Return the [X, Y] coordinate for the center point of the cell that contains the specified text.  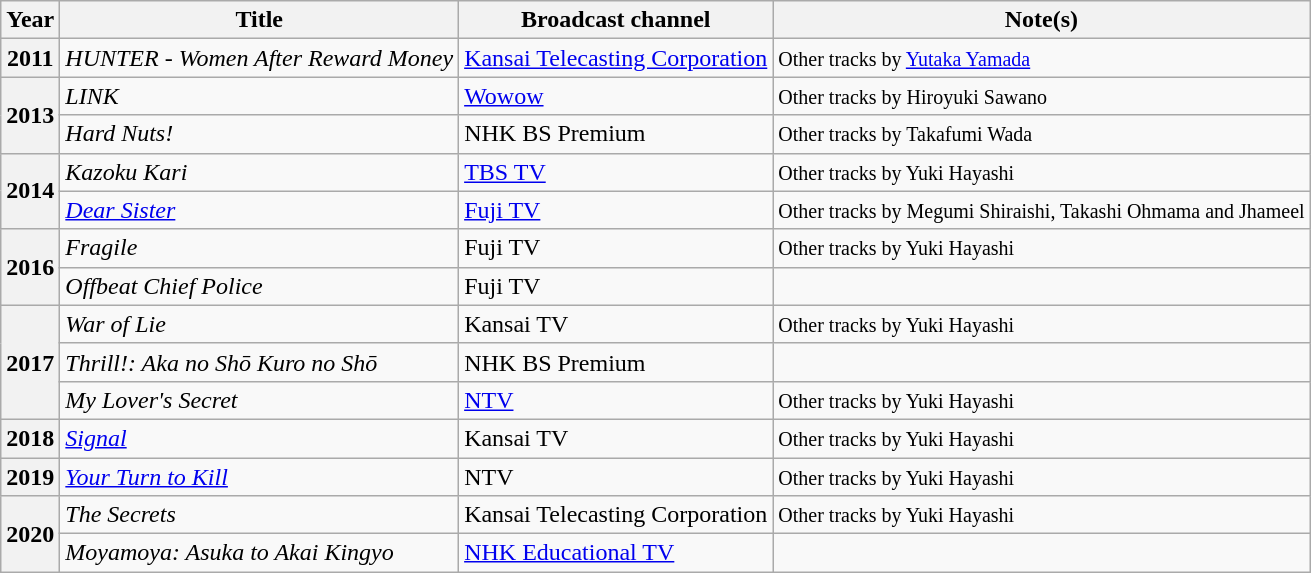
NHK Educational TV [616, 553]
Other tracks by Hiroyuki Sawano [1042, 96]
2013 [30, 115]
TBS TV [616, 172]
Wowow [616, 96]
Your Turn to Kill [260, 477]
Other tracks by Megumi Shiraishi, Takashi Ohmama and Jhameel [1042, 210]
2014 [30, 191]
Title [260, 20]
2020 [30, 534]
2017 [30, 362]
Signal [260, 438]
Broadcast channel [616, 20]
Other tracks by Yutaka Yamada [1042, 58]
2016 [30, 267]
Moyamoya: Asuka to Akai Kingyo [260, 553]
Dear Sister [260, 210]
2019 [30, 477]
2018 [30, 438]
Year [30, 20]
HUNTER - Women After Reward Money [260, 58]
2011 [30, 58]
Other tracks by Takafumi Wada [1042, 134]
Hard Nuts! [260, 134]
My Lover's Secret [260, 400]
Fragile [260, 248]
LINK [260, 96]
War of Lie [260, 324]
Offbeat Chief Police [260, 286]
The Secrets [260, 515]
Thrill!: Aka no Shō Kuro no Shō [260, 362]
Note(s) [1042, 20]
Kazoku Kari [260, 172]
